From the cell containing the given text, extract its center point as (x, y) coordinate. 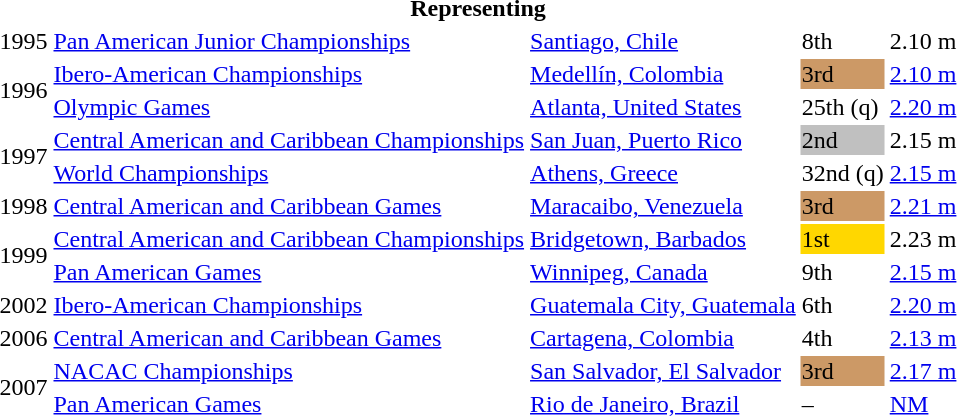
Winnipeg, Canada (664, 272)
32nd (q) (842, 173)
6th (842, 305)
4th (842, 338)
Medellín, Colombia (664, 74)
Bridgetown, Barbados (664, 239)
25th (q) (842, 107)
Olympic Games (289, 107)
San Salvador, El Salvador (664, 371)
9th (842, 272)
World Championships (289, 173)
2nd (842, 140)
San Juan, Puerto Rico (664, 140)
Atlanta, United States (664, 107)
Pan American Junior Championships (289, 41)
Pan American Games (289, 272)
Athens, Greece (664, 173)
8th (842, 41)
Guatemala City, Guatemala (664, 305)
Maracaibo, Venezuela (664, 206)
1st (842, 239)
Santiago, Chile (664, 41)
Cartagena, Colombia (664, 338)
NACAC Championships (289, 371)
